From the cell containing the given text, extract its center point as (x, y) coordinate. 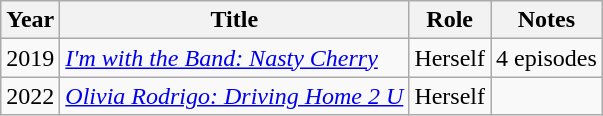
Role (450, 20)
4 episodes (547, 58)
2019 (30, 58)
Olivia Rodrigo: Driving Home 2 U (234, 96)
Title (234, 20)
2022 (30, 96)
Notes (547, 20)
I'm with the Band: Nasty Cherry (234, 58)
Year (30, 20)
